Determine the [x, y] coordinate at the center of the cell enclosing the given text.  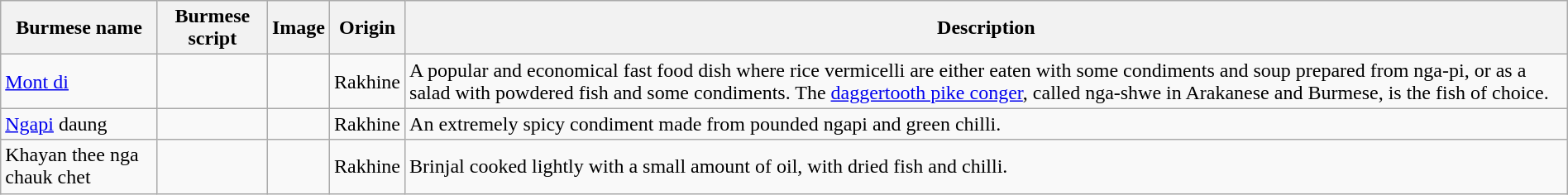
Burmese name [79, 28]
Description [987, 28]
Brinjal cooked lightly with a small amount of oil, with dried fish and chilli. [987, 167]
Ngapi daung [79, 124]
Image [298, 28]
Burmese script [212, 28]
Origin [367, 28]
Mont di [79, 81]
Khayan thee nga chauk chet [79, 167]
An extremely spicy condiment made from pounded ngapi and green chilli. [987, 124]
